Return [X, Y] of the center of cell containing provided text 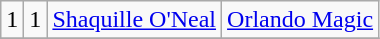
Orlando Magic [300, 20]
Shaquille O'Neal [134, 20]
